Return the (X, Y) coordinate for the center point of the cell that contains the specified text.  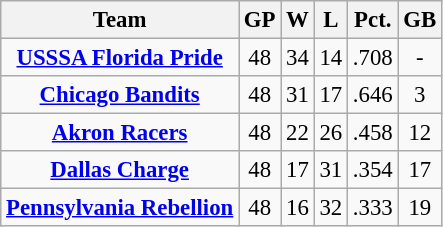
32 (330, 208)
3 (420, 95)
14 (330, 58)
L (330, 20)
.333 (373, 208)
.458 (373, 133)
16 (298, 208)
.354 (373, 170)
W (298, 20)
GP (260, 20)
12 (420, 133)
19 (420, 208)
USSSA Florida Pride (120, 58)
Dallas Charge (120, 170)
GB (420, 20)
22 (298, 133)
Pennsylvania Rebellion (120, 208)
34 (298, 58)
26 (330, 133)
.708 (373, 58)
Chicago Bandits (120, 95)
.646 (373, 95)
- (420, 58)
Akron Racers (120, 133)
Team (120, 20)
Pct. (373, 20)
